Return (x, y) of the center of cell containing provided text 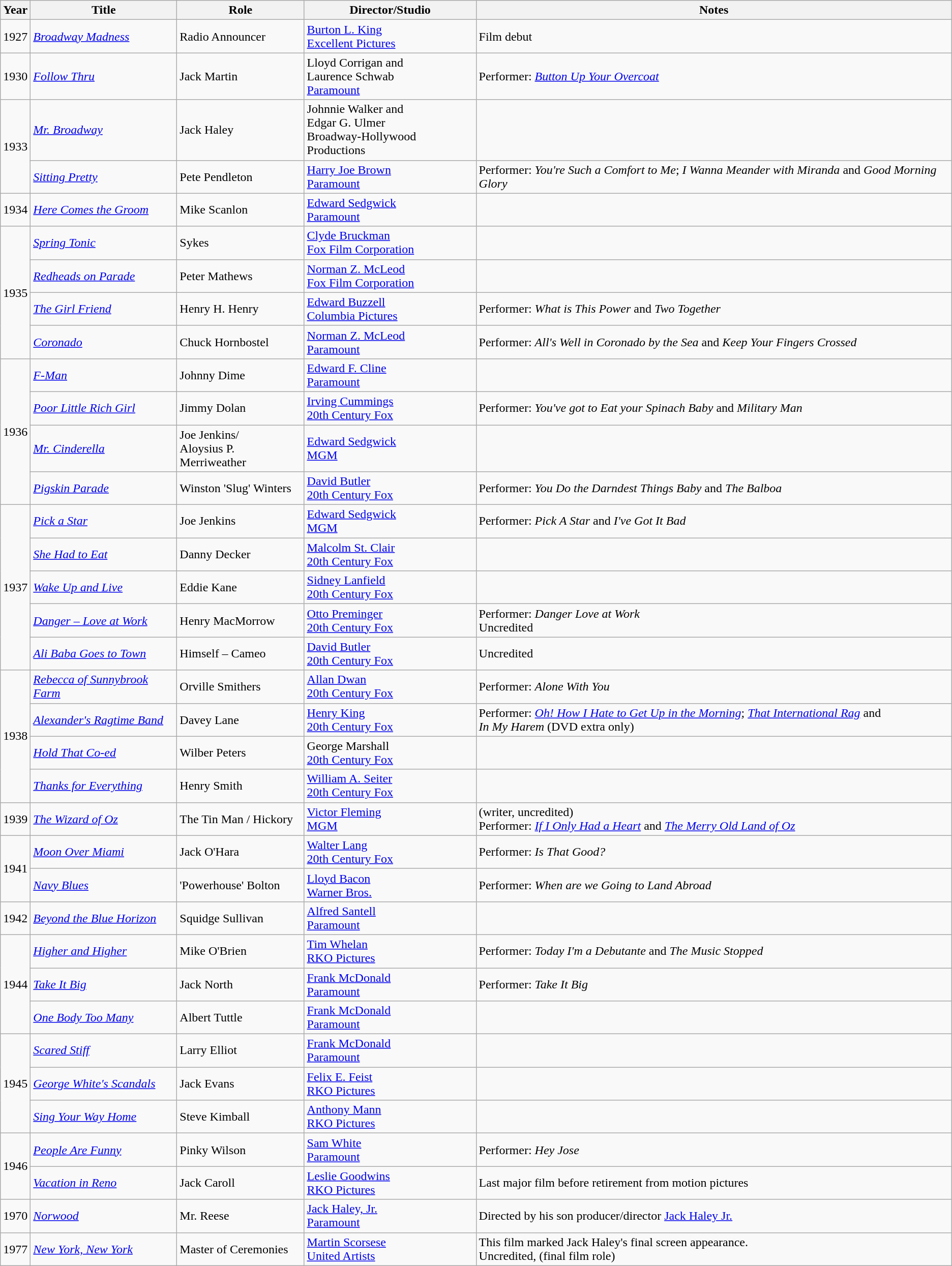
Henry MacMorrow (241, 620)
1936 (15, 431)
Sing Your Way Home (104, 1117)
Redheads on Parade (104, 276)
Eddie Kane (241, 588)
Malcolm St. Clair20th Century Fox (390, 554)
Orville Smithers (241, 686)
1930 (15, 76)
The Girl Friend (104, 309)
Lloyd Corrigan and Laurence SchwabParamount (390, 76)
Scared Stiff (104, 1050)
Pete Pendleton (241, 177)
This film marked Jack Haley's final screen appearance.Uncredited, (final film role) (714, 1249)
Norman Z. McLeodParamount (390, 342)
Sam WhiteParamount (390, 1150)
Performer: You Do the Darndest Things Baby and The Balboa (714, 488)
Leslie GoodwinsRKO Pictures (390, 1183)
Mike O'Brien (241, 951)
Navy Blues (104, 885)
Peter Mathews (241, 276)
Johnnie Walker andEdgar G. UlmerBroadway-Hollywood Productions (390, 130)
New York, New York (104, 1249)
Follow Thru (104, 76)
1935 (15, 292)
Performer: Danger Love at Work Uncredited (714, 620)
Performer: Pick A Star and I've Got It Bad (714, 522)
Beyond the Blue Horizon (104, 918)
Himself – Cameo (241, 654)
Winston 'Slug' Winters (241, 488)
She Had to Eat (104, 554)
Mr. Cinderella (104, 448)
1938 (15, 736)
Otto Preminger20th Century Fox (390, 620)
Pigskin Parade (104, 488)
Squidge Sullivan (241, 918)
Role (241, 10)
Moon Over Miami (104, 852)
Mr. Reese (241, 1216)
Jack Evans (241, 1084)
Danger – Love at Work (104, 620)
Anthony MannRKO Pictures (390, 1117)
Ali Baba Goes to Town (104, 654)
Master of Ceremonies (241, 1249)
Spring Tonic (104, 243)
Henry H. Henry (241, 309)
Walter Lang20th Century Fox (390, 852)
George Marshall20th Century Fox (390, 752)
Jack Haley (241, 130)
Performer: You've got to Eat your Spinach Baby and Military Man (714, 408)
Performer: Alone With You (714, 686)
1937 (15, 588)
Edward BuzzellColumbia Pictures (390, 309)
Wilber Peters (241, 752)
Vacation in Reno (104, 1183)
Hold That Co-ed (104, 752)
(writer, uncredited)Performer: If I Only Had a Heart and The Merry Old Land of Oz (714, 819)
Broadway Madness (104, 37)
Joe Jenkins (241, 522)
Pinky Wilson (241, 1150)
People Are Funny (104, 1150)
Sykes (241, 243)
Radio Announcer (241, 37)
Here Comes the Groom (104, 209)
Davey Lane (241, 720)
George White's Scandals (104, 1084)
Lloyd BaconWarner Bros. (390, 885)
Take It Big (104, 984)
Performer: When are we Going to Land Abroad (714, 885)
Mike Scanlon (241, 209)
Title (104, 10)
Jack North (241, 984)
Harry Joe BrownParamount (390, 177)
Director/Studio (390, 10)
Performer: Hey Jose (714, 1150)
Joe Jenkins/Aloysius P. Merriweather (241, 448)
1945 (15, 1084)
1946 (15, 1166)
The Wizard of Oz (104, 819)
Jack O'Hara (241, 852)
Irving Cummings20th Century Fox (390, 408)
Jimmy Dolan (241, 408)
Performer: What is This Power and Two Together (714, 309)
Performer: Take It Big (714, 984)
Chuck Hornbostel (241, 342)
One Body Too Many (104, 1018)
Henry King20th Century Fox (390, 720)
Danny Decker (241, 554)
Performer: You're Such a Comfort to Me; I Wanna Meander with Miranda and Good Morning Glory (714, 177)
Higher and Higher (104, 951)
Jack Caroll (241, 1183)
Thanks for Everything (104, 786)
Victor FlemingMGM (390, 819)
Directed by his son producer/director Jack Haley Jr. (714, 1216)
Tim WhelanRKO Pictures (390, 951)
Martin ScorseseUnited Artists (390, 1249)
Alfred SantellParamount (390, 918)
Steve Kimball (241, 1117)
Uncredited (714, 654)
1933 (15, 146)
Last major film before retirement from motion pictures (714, 1183)
Wake Up and Live (104, 588)
Year (15, 10)
Pick a Star (104, 522)
Jack Haley, Jr. Paramount (390, 1216)
Allan Dwan20th Century Fox (390, 686)
1934 (15, 209)
Coronado (104, 342)
1977 (15, 1249)
Norman Z. McLeodFox Film Corporation (390, 276)
Larry Elliot (241, 1050)
1939 (15, 819)
Albert Tuttle (241, 1018)
Felix E. FeistRKO Pictures (390, 1084)
1944 (15, 984)
Jack Martin (241, 76)
Poor Little Rich Girl (104, 408)
Sitting Pretty (104, 177)
Alexander's Ragtime Band (104, 720)
Clyde BruckmanFox Film Corporation (390, 243)
Performer: All's Well in Coronado by the Sea and Keep Your Fingers Crossed (714, 342)
Performer: Oh! How I Hate to Get Up in the Morning; That International Rag andIn My Harem (DVD extra only) (714, 720)
Film debut (714, 37)
The Tin Man / Hickory (241, 819)
1942 (15, 918)
Performer: Button Up Your Overcoat (714, 76)
Norwood (104, 1216)
1970 (15, 1216)
'Powerhouse' Bolton (241, 885)
F-Man (104, 375)
William A. Seiter20th Century Fox (390, 786)
1941 (15, 868)
Johnny Dime (241, 375)
Performer: Today I'm a Debutante and The Music Stopped (714, 951)
Sidney Lanfield20th Century Fox (390, 588)
Burton L. KingExcellent Pictures (390, 37)
Edward F. ClineParamount (390, 375)
1927 (15, 37)
Rebecca of Sunnybrook Farm (104, 686)
Edward SedgwickParamount (390, 209)
Performer: Is That Good? (714, 852)
Notes (714, 10)
Mr. Broadway (104, 130)
Henry Smith (241, 786)
